Return the (X, Y) coordinate for the center point of the cell that contains the specified text.  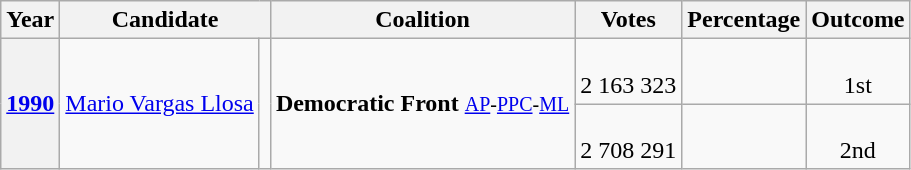
Percentage (744, 20)
Year (30, 20)
Mario Vargas Llosa (160, 104)
Coalition (422, 20)
2 708 291 (628, 136)
Candidate (166, 20)
Outcome (858, 20)
Democratic Front AP-PPC-ML (422, 104)
2nd (858, 136)
1990 (30, 104)
1st (858, 72)
Votes (628, 20)
2 163 323 (628, 72)
